Capture the cell that displays the provided text and extract its [x, y] central coordinate. 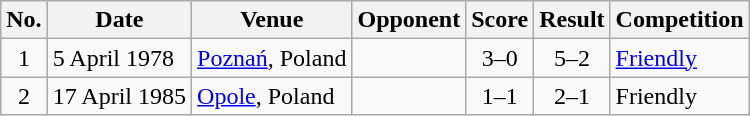
5 April 1978 [119, 58]
Poznań, Poland [272, 58]
3–0 [500, 58]
Competition [680, 20]
2 [24, 96]
Opponent [409, 20]
Opole, Poland [272, 96]
1 [24, 58]
No. [24, 20]
1–1 [500, 96]
Result [572, 20]
Date [119, 20]
2–1 [572, 96]
Venue [272, 20]
17 April 1985 [119, 96]
5–2 [572, 58]
Score [500, 20]
